From the cell containing the given text, extract its center point as (X, Y) coordinate. 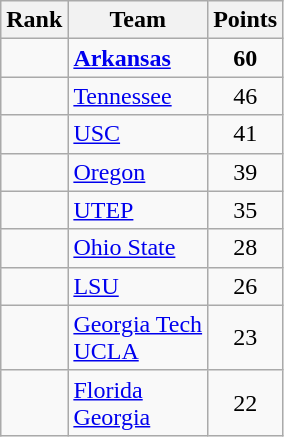
Rank (34, 20)
Team (138, 20)
FloridaGeorgia (138, 402)
46 (246, 96)
Georgia TechUCLA (138, 338)
Oregon (138, 172)
23 (246, 338)
26 (246, 286)
UTEP (138, 210)
USC (138, 134)
LSU (138, 286)
39 (246, 172)
41 (246, 134)
60 (246, 58)
Tennessee (138, 96)
Ohio State (138, 248)
35 (246, 210)
22 (246, 402)
28 (246, 248)
Points (246, 20)
Arkansas (138, 58)
